Provide the [x, y] coordinate of the cell's center where the given text is located.  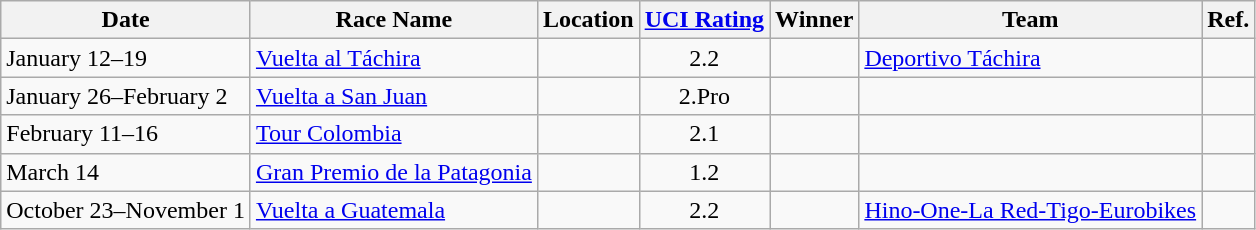
1.2 [704, 172]
Hino-One-La Red-Tigo-Eurobikes [1030, 210]
Date [126, 20]
Winner [814, 20]
Gran Premio de la Patagonia [394, 172]
March 14 [126, 172]
January 26–February 2 [126, 96]
January 12–19 [126, 58]
Vuelta a Guatemala [394, 210]
Team [1030, 20]
UCI Rating [704, 20]
Location [588, 20]
Vuelta a San Juan [394, 96]
Ref. [1228, 20]
October 23–November 1 [126, 210]
Race Name [394, 20]
Deportivo Táchira [1030, 58]
February 11–16 [126, 134]
Vuelta al Táchira [394, 58]
2.1 [704, 134]
2.Pro [704, 96]
Tour Colombia [394, 134]
